Find where the given text appears and provide that cell's center as [x, y] coordinate. 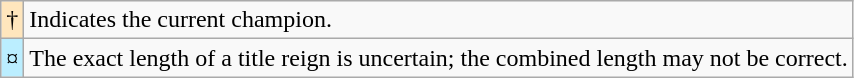
† [12, 20]
Indicates the current champion. [438, 20]
The exact length of a title reign is uncertain; the combined length may not be correct. [438, 58]
¤ [12, 58]
